Determine the [X, Y] coordinate at the center of the cell enclosing the given text.  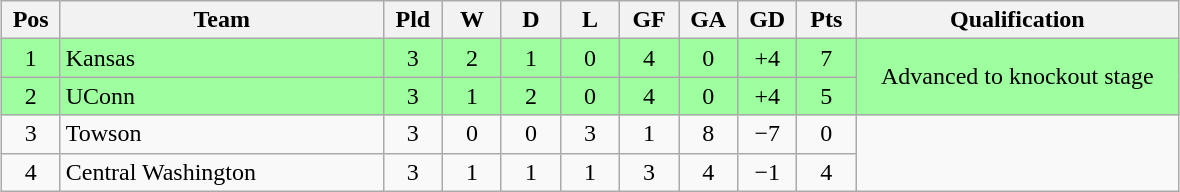
L [590, 20]
Central Washington [222, 172]
5 [826, 96]
Pos [30, 20]
Qualification [1018, 20]
Team [222, 20]
−7 [768, 134]
Pld [412, 20]
GF [650, 20]
GA [708, 20]
UConn [222, 96]
Advanced to knockout stage [1018, 77]
Towson [222, 134]
D [530, 20]
Pts [826, 20]
GD [768, 20]
Kansas [222, 58]
W [472, 20]
8 [708, 134]
7 [826, 58]
−1 [768, 172]
